Return (X, Y) of the center of cell containing provided text 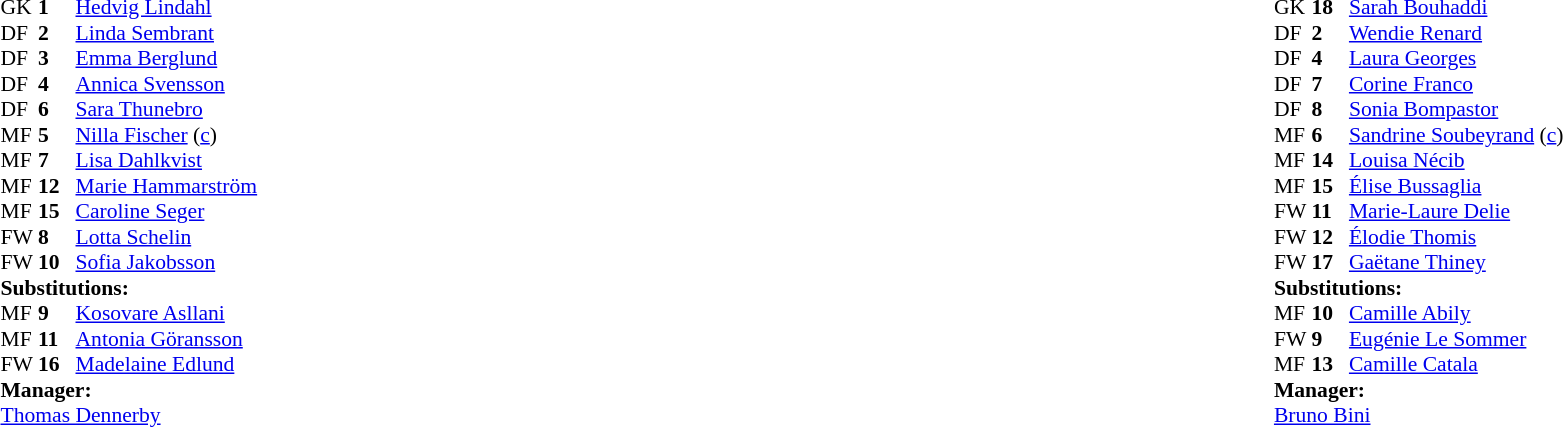
Manager: (128, 390)
Substitutions: (128, 288)
Antonia Göransson (167, 339)
Kosovare Asllani (167, 313)
Lotta Schelin (167, 237)
17 (1330, 263)
13 (1330, 365)
3 (57, 59)
Nilla Fischer (c) (167, 135)
Madelaine Edlund (167, 365)
Lisa Dahlkvist (167, 161)
Caroline Seger (167, 211)
Sara Thunebro (167, 109)
Linda Sembrant (167, 33)
Sofia Jakobsson (167, 263)
16 (57, 365)
Marie Hammarström (167, 186)
5 (57, 135)
14 (1330, 161)
Annica Svensson (167, 84)
Emma Berglund (167, 59)
